Pinpoint the cell where the given text exists, returning its (X, Y) midpoint coordinate. 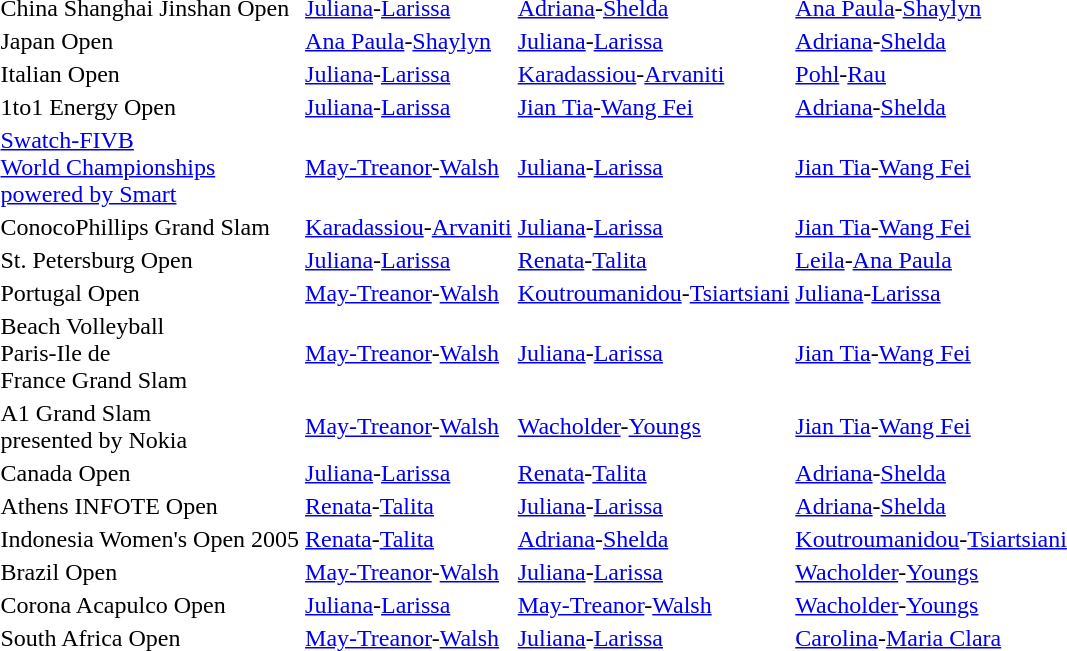
Jian Tia-Wang Fei (654, 107)
Koutroumanidou-Tsiartsiani (654, 293)
Adriana-Shelda (654, 539)
Wacholder-Youngs (654, 426)
Ana Paula-Shaylyn (409, 41)
